Extract the [x, y] coordinate from the center of the cell holding the provided text.  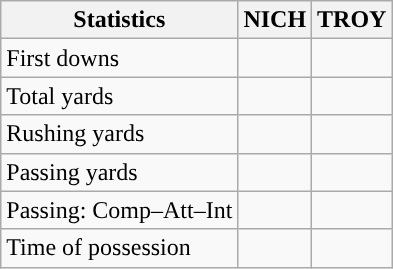
Passing yards [120, 172]
NICH [275, 20]
Passing: Comp–Att–Int [120, 210]
Rushing yards [120, 134]
TROY [352, 20]
Time of possession [120, 248]
First downs [120, 58]
Total yards [120, 96]
Statistics [120, 20]
